Pinpoint the cell where the given text exists, returning its [X, Y] midpoint coordinate. 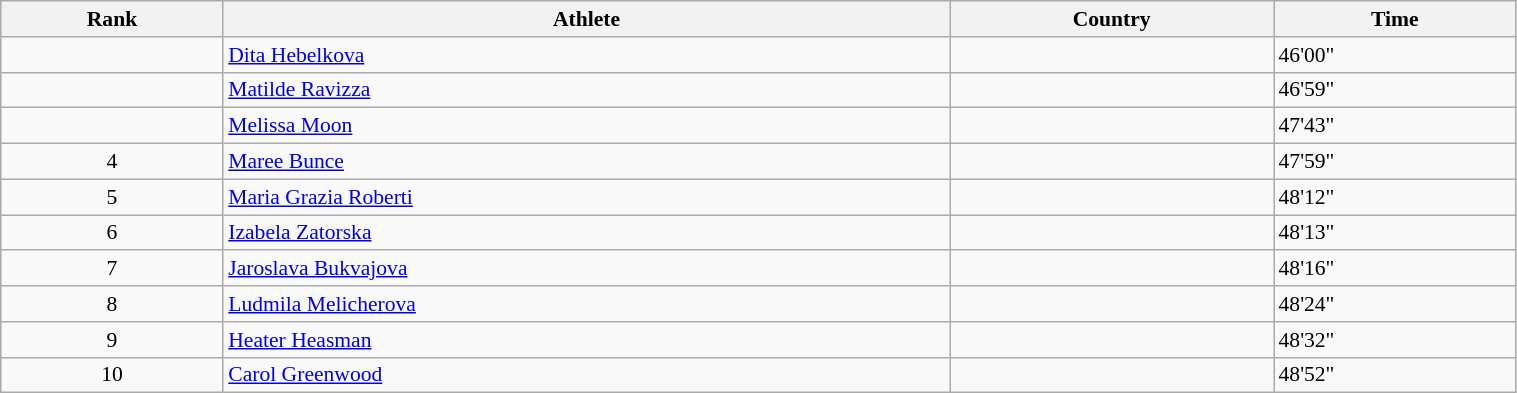
6 [112, 233]
Jaroslava Bukvajova [586, 269]
Matilde Ravizza [586, 90]
9 [112, 340]
48'16" [1396, 269]
Heater Heasman [586, 340]
Rank [112, 19]
4 [112, 162]
47'43" [1396, 126]
Country [1112, 19]
5 [112, 197]
Melissa Moon [586, 126]
46'00" [1396, 55]
8 [112, 304]
Maree Bunce [586, 162]
48'52" [1396, 375]
48'12" [1396, 197]
Athlete [586, 19]
48'13" [1396, 233]
48'32" [1396, 340]
Ludmila Melicherova [586, 304]
Maria Grazia Roberti [586, 197]
48'24" [1396, 304]
7 [112, 269]
Dita Hebelkova [586, 55]
Time [1396, 19]
46'59" [1396, 90]
Carol Greenwood [586, 375]
47'59" [1396, 162]
Izabela Zatorska [586, 233]
10 [112, 375]
